Determine the (x, y) coordinate at the center of the cell enclosing the given text.  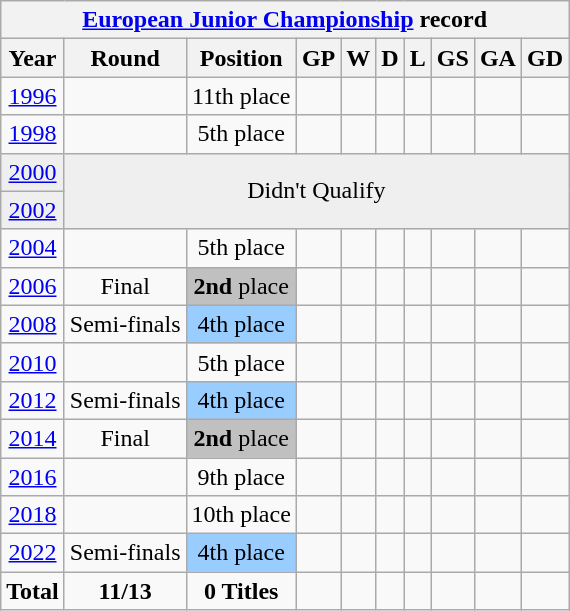
9th place (241, 477)
2002 (33, 210)
2004 (33, 248)
Didn't Qualify (316, 191)
2018 (33, 515)
2000 (33, 172)
1998 (33, 134)
2008 (33, 324)
GS (452, 58)
D (390, 58)
Round (125, 58)
GD (544, 58)
Position (241, 58)
Total (33, 591)
1996 (33, 96)
2022 (33, 553)
GA (498, 58)
W (358, 58)
GP (318, 58)
2006 (33, 286)
Year (33, 58)
2014 (33, 438)
2012 (33, 400)
European Junior Championship record (285, 20)
11th place (241, 96)
2010 (33, 362)
0 Titles (241, 591)
L (418, 58)
2016 (33, 477)
11/13 (125, 591)
10th place (241, 515)
